Find where the given text appears and provide that cell's center as [x, y] coordinate. 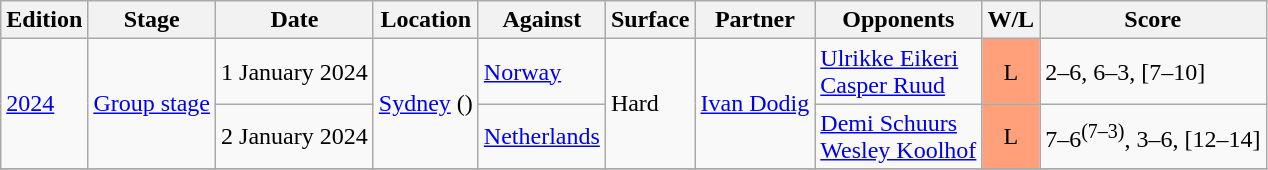
Ulrikke EikeriCasper Ruud [898, 72]
Surface [650, 20]
2024 [44, 104]
7–6(7–3), 3–6, [12–14] [1153, 136]
Date [295, 20]
Sydney () [426, 104]
Partner [755, 20]
W/L [1011, 20]
Ivan Dodig [755, 104]
Group stage [152, 104]
Demi SchuursWesley Koolhof [898, 136]
Score [1153, 20]
2 January 2024 [295, 136]
Edition [44, 20]
2–6, 6–3, [7–10] [1153, 72]
Location [426, 20]
1 January 2024 [295, 72]
Norway [542, 72]
Against [542, 20]
Hard [650, 104]
Stage [152, 20]
Netherlands [542, 136]
Opponents [898, 20]
